Find where the given text appears and provide that cell's center as (x, y) coordinate. 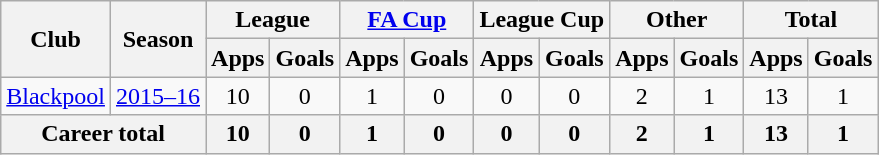
League Cup (542, 20)
Other (677, 20)
Season (158, 39)
FA Cup (407, 20)
League (273, 20)
Club (56, 39)
2015–16 (158, 96)
Blackpool (56, 96)
Career total (104, 134)
Total (811, 20)
